Identify which cell holds the provided text, then report its [X, Y] central coordinate. 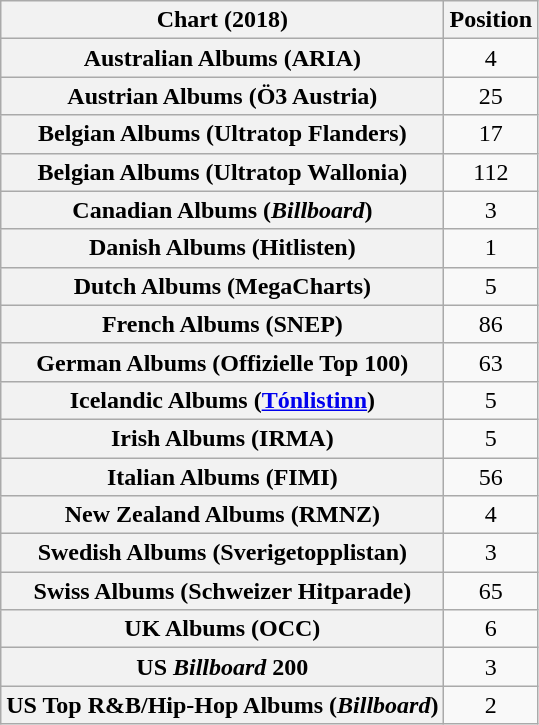
Italian Albums (FIMI) [222, 477]
Belgian Albums (Ultratop Wallonia) [222, 172]
86 [491, 324]
63 [491, 362]
Danish Albums (Hitlisten) [222, 248]
German Albums (Offizielle Top 100) [222, 362]
Irish Albums (IRMA) [222, 438]
65 [491, 591]
New Zealand Albums (RMNZ) [222, 515]
Swiss Albums (Schweizer Hitparade) [222, 591]
Chart (2018) [222, 20]
56 [491, 477]
112 [491, 172]
Canadian Albums (Billboard) [222, 210]
1 [491, 248]
Dutch Albums (MegaCharts) [222, 286]
Austrian Albums (Ö3 Austria) [222, 96]
US Top R&B/Hip-Hop Albums (Billboard) [222, 705]
2 [491, 705]
Icelandic Albums (Tónlistinn) [222, 400]
Australian Albums (ARIA) [222, 58]
25 [491, 96]
US Billboard 200 [222, 667]
Belgian Albums (Ultratop Flanders) [222, 134]
17 [491, 134]
Swedish Albums (Sverigetopplistan) [222, 553]
Position [491, 20]
French Albums (SNEP) [222, 324]
UK Albums (OCC) [222, 629]
6 [491, 629]
